Scan for the cell matching the given text and deliver its [x, y] coordinate at center. 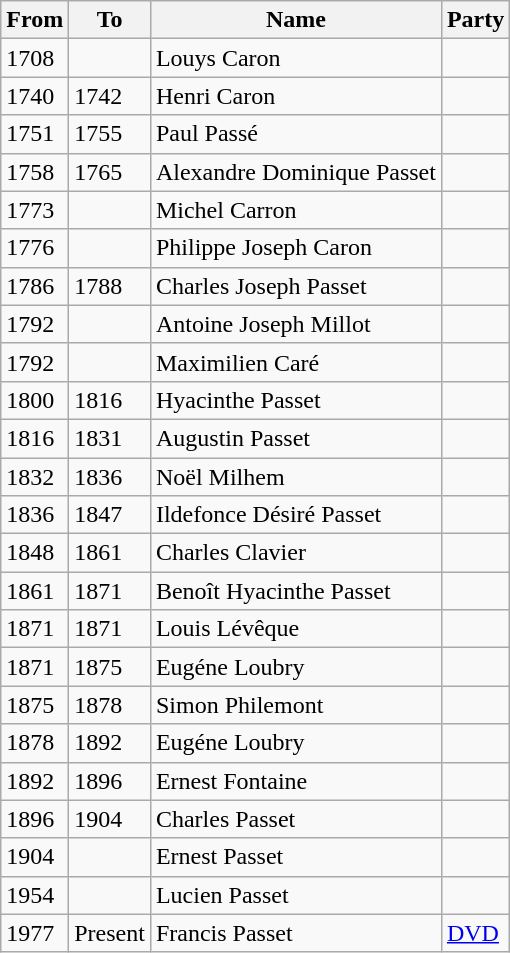
Charles Passet [296, 819]
1776 [35, 248]
Charles Clavier [296, 553]
1755 [110, 134]
Lucien Passet [296, 895]
1786 [35, 286]
Louis Lévêque [296, 629]
Ernest Fontaine [296, 781]
Charles Joseph Passet [296, 286]
Michel Carron [296, 210]
1832 [35, 477]
1751 [35, 134]
Maximilien Caré [296, 362]
1788 [110, 286]
From [35, 20]
Simon Philemont [296, 705]
Alexandre Dominique Passet [296, 172]
Party [475, 20]
Name [296, 20]
1848 [35, 553]
DVD [475, 933]
Antoine Joseph Millot [296, 324]
1708 [35, 58]
Augustin Passet [296, 438]
1847 [110, 515]
1831 [110, 438]
Noël Milhem [296, 477]
1954 [35, 895]
1800 [35, 400]
Paul Passé [296, 134]
Louys Caron [296, 58]
1740 [35, 96]
Henri Caron [296, 96]
Benoît Hyacinthe Passet [296, 591]
1758 [35, 172]
Ildefonce Désiré Passet [296, 515]
Ernest Passet [296, 857]
1765 [110, 172]
Hyacinthe Passet [296, 400]
Francis Passet [296, 933]
Present [110, 933]
1742 [110, 96]
1773 [35, 210]
Philippe Joseph Caron [296, 248]
To [110, 20]
1977 [35, 933]
